Determine the [x, y] coordinate at the center of the cell enclosing the given text.  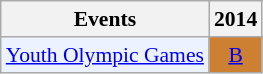
Events [105, 19]
2014 [236, 19]
Youth Olympic Games [105, 55]
B [236, 55]
